Scan for the cell matching the given text and deliver its (x, y) coordinate at center. 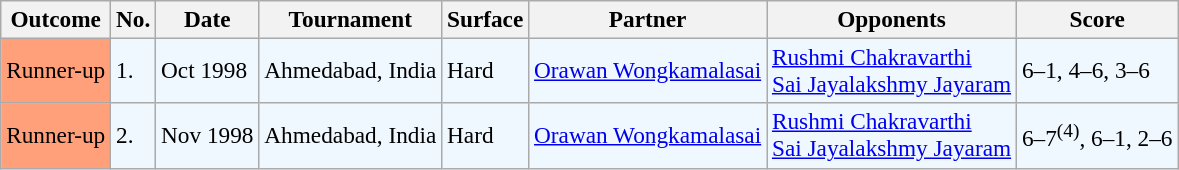
Nov 1998 (208, 136)
6–7(4), 6–1, 2–6 (1096, 136)
2. (134, 136)
Tournament (350, 19)
Oct 1998 (208, 70)
Date (208, 19)
Partner (648, 19)
Outcome (56, 19)
No. (134, 19)
6–1, 4–6, 3–6 (1096, 70)
Score (1096, 19)
Opponents (892, 19)
1. (134, 70)
Surface (486, 19)
